Pinpoint the cell where the given text exists, returning its [X, Y] midpoint coordinate. 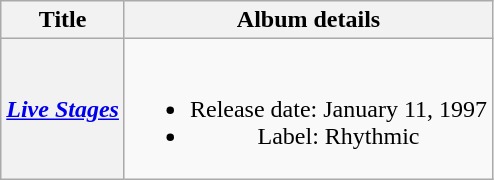
Release date: January 11, 1997Label: Rhythmic [308, 109]
Live Stages [63, 109]
Title [63, 20]
Album details [308, 20]
